For the text-containing cell, return its midpoint in (x, y) coordinate format. 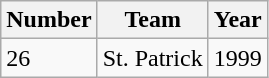
Year (238, 20)
26 (49, 58)
Team (152, 20)
St. Patrick (152, 58)
Number (49, 20)
1999 (238, 58)
